Locate the cell with the specified text and output its (x, y) center coordinate. 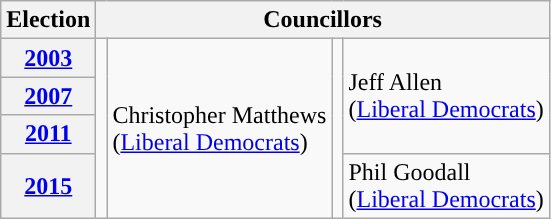
Jeff Allen(Liberal Democrats) (446, 96)
2003 (48, 58)
2011 (48, 134)
2007 (48, 96)
Election (48, 20)
Phil Goodall(Liberal Democrats) (446, 186)
Christopher Matthews(Liberal Democrats) (220, 128)
2015 (48, 186)
Councillors (322, 20)
